Output the (X, Y) coordinate of the center of the cell containing the given text.  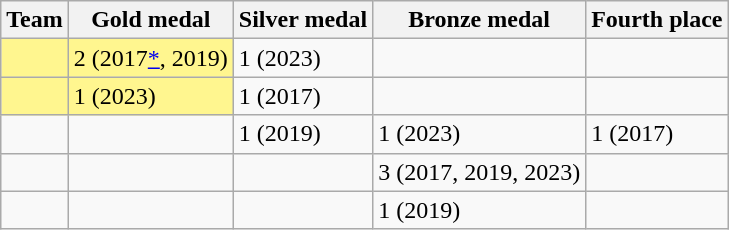
3 (2017, 2019, 2023) (480, 172)
Bronze medal (480, 20)
Silver medal (302, 20)
2 (2017*, 2019) (150, 58)
Team (35, 20)
Gold medal (150, 20)
Fourth place (657, 20)
